Provide the (X, Y) coordinate of the cell's center where the given text is located.  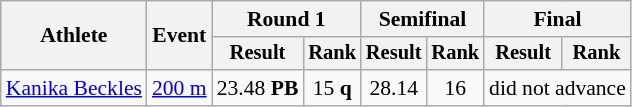
Round 1 (286, 19)
Event (180, 36)
Final (558, 19)
200 m (180, 88)
did not advance (558, 88)
28.14 (394, 88)
Semifinal (422, 19)
15 q (332, 88)
Athlete (74, 36)
23.48 PB (258, 88)
16 (455, 88)
Kanika Beckles (74, 88)
